Scan for the cell matching the given text and deliver its (x, y) coordinate at center. 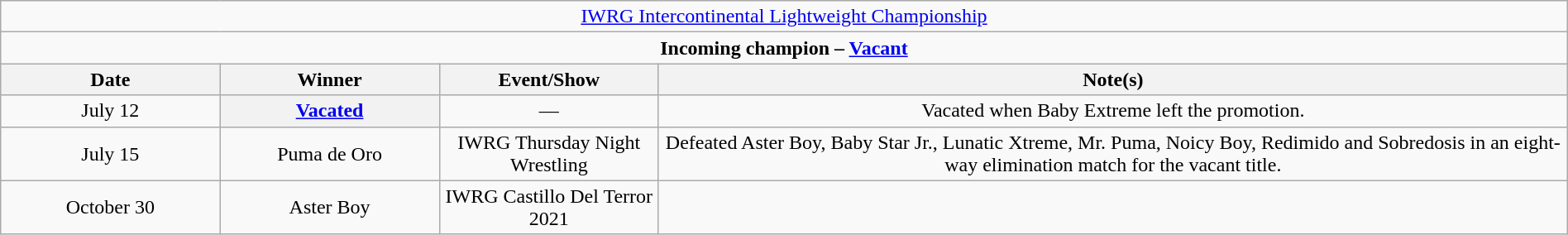
Aster Boy (329, 207)
Event/Show (549, 79)
IWRG Thursday Night Wrestling (549, 154)
October 30 (111, 207)
IWRG Intercontinental Lightweight Championship (784, 17)
July 12 (111, 111)
Puma de Oro (329, 154)
— (549, 111)
Vacated when Baby Extreme left the promotion. (1113, 111)
Vacated (329, 111)
Winner (329, 79)
IWRG Castillo Del Terror 2021 (549, 207)
July 15 (111, 154)
Date (111, 79)
Note(s) (1113, 79)
Incoming champion – Vacant (784, 48)
